Detect which cell encompasses the target text, then output its [x, y] center coordinate. 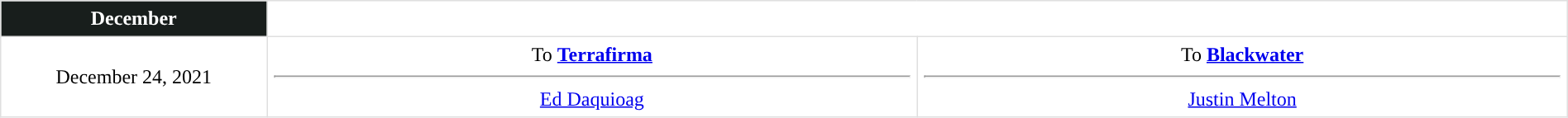
To BlackwaterJustin Melton [1242, 77]
December [134, 19]
December 24, 2021 [134, 77]
To TerrafirmaEd Daquioag [592, 77]
